For the text-containing cell, return its midpoint in [x, y] coordinate format. 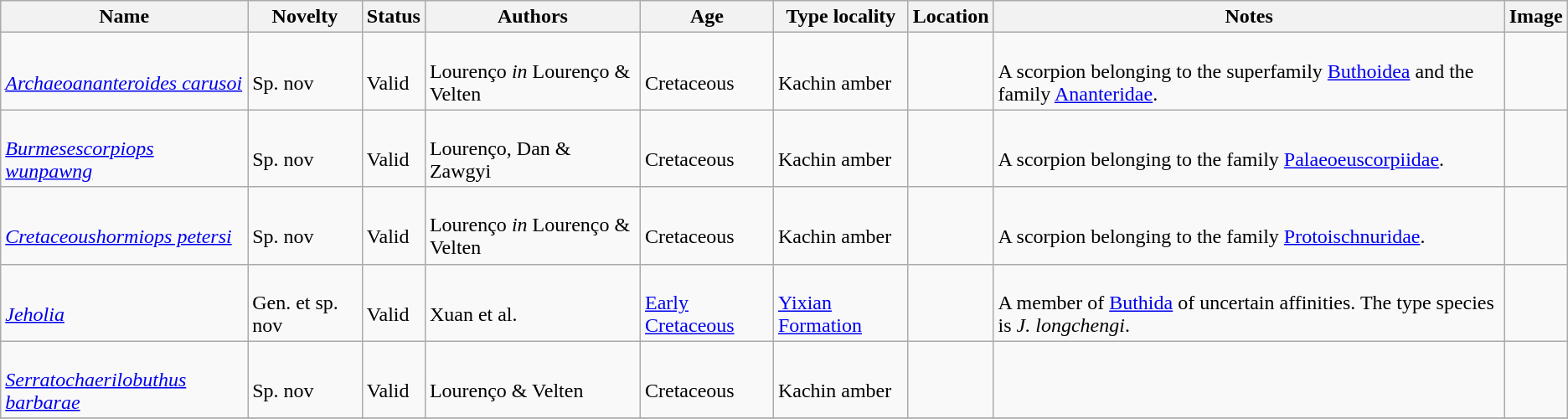
Xuan et al. [533, 303]
Name [124, 17]
A scorpion belonging to the superfamily Buthoidea and the family Ananteridae. [1249, 71]
A scorpion belonging to the family Palaeoeuscorpiidae. [1249, 148]
Jeholia [124, 303]
Novelty [305, 17]
Lourenço, Dan & Zawgyi [533, 148]
Location [951, 17]
Cretaceoushormiops petersi [124, 225]
Authors [533, 17]
Type locality [841, 17]
Burmesescorpiops wunpawng [124, 148]
Serratochaerilobuthus barbarae [124, 380]
A member of Buthida of uncertain affinities. The type species is J. longchengi. [1249, 303]
A scorpion belonging to the family Protoischnuridae. [1249, 225]
Status [394, 17]
Yixian Formation [841, 303]
Image [1536, 17]
Lourenço & Velten [533, 380]
Gen. et sp. nov [305, 303]
Early Cretaceous [707, 303]
Archaeoananteroides carusoi [124, 71]
Notes [1249, 17]
Age [707, 17]
